Return the (x, y) coordinate for the center point of the cell that contains the specified text.  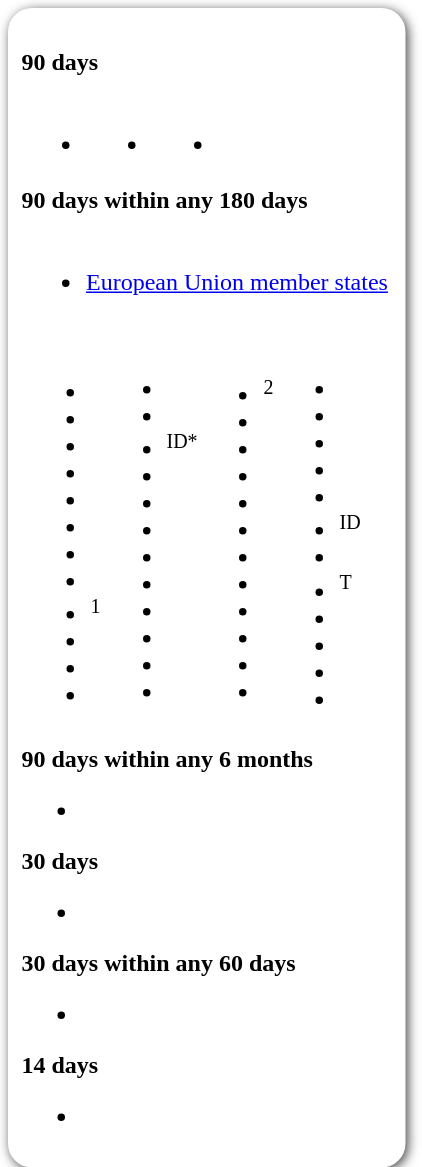
90 days 90 days within any 180 days European Union member states 1 ID* 2 IDT 90 days within any 6 months30 days30 days within any 60 days14 days (207, 588)
IDT (320, 530)
European Union member states 1 ID* 2 IDT (206, 479)
ID* (152, 530)
2 (238, 530)
1 (66, 530)
